Scan for the cell matching the given text and deliver its [X, Y] coordinate at center. 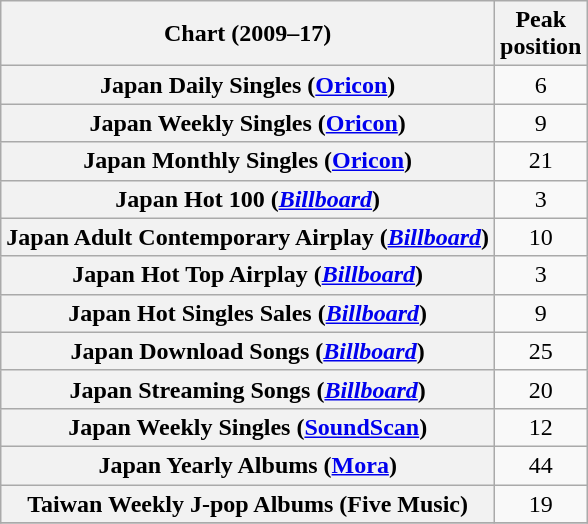
25 [541, 351]
Japan Yearly Albums (Mora) [248, 465]
12 [541, 427]
Japan Daily Singles (Oricon) [248, 85]
Japan Download Songs (Billboard) [248, 351]
Japan Hot Top Airplay (Billboard) [248, 275]
Chart (2009–17) [248, 34]
Japan Weekly Singles (Oricon) [248, 123]
20 [541, 389]
10 [541, 237]
Japan Hot Singles Sales (Billboard) [248, 313]
44 [541, 465]
Japan Monthly Singles (Oricon) [248, 161]
Japan Weekly Singles (SoundScan) [248, 427]
21 [541, 161]
Japan Hot 100 (Billboard) [248, 199]
Peakposition [541, 34]
Taiwan Weekly J-pop Albums (Five Music) [248, 503]
Japan Streaming Songs (Billboard) [248, 389]
Japan Adult Contemporary Airplay (Billboard) [248, 237]
6 [541, 85]
19 [541, 503]
